Detect which cell encompasses the target text, then output its [x, y] center coordinate. 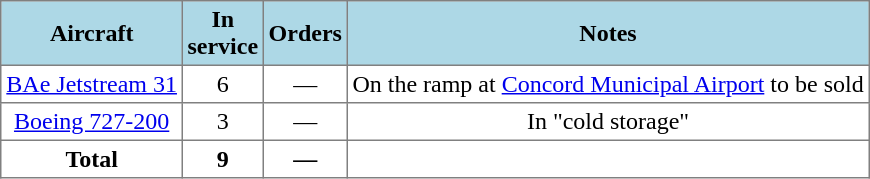
In service [222, 33]
BAe Jetstream 31 [92, 84]
Total [92, 159]
Aircraft [92, 33]
Boeing 727-200 [92, 122]
6 [222, 84]
On the ramp at Concord Municipal Airport to be sold [608, 84]
In "cold storage" [608, 122]
Notes [608, 33]
9 [222, 159]
Orders [305, 33]
3 [222, 122]
